Determine the (X, Y) coordinate at the center of the cell enclosing the given text.  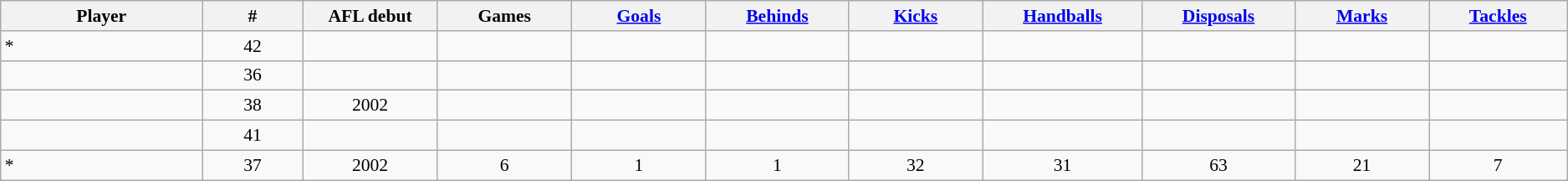
Marks (1361, 16)
38 (253, 106)
Behinds (777, 16)
Kicks (917, 16)
Disposals (1218, 16)
36 (253, 75)
63 (1218, 165)
Player (102, 16)
# (253, 16)
21 (1361, 165)
AFL debut (370, 16)
37 (253, 165)
Handballs (1062, 16)
6 (505, 165)
42 (253, 46)
31 (1062, 165)
Games (505, 16)
Goals (639, 16)
32 (917, 165)
7 (1499, 165)
41 (253, 136)
Tackles (1499, 16)
